Scan for the cell matching the given text and deliver its [X, Y] coordinate at center. 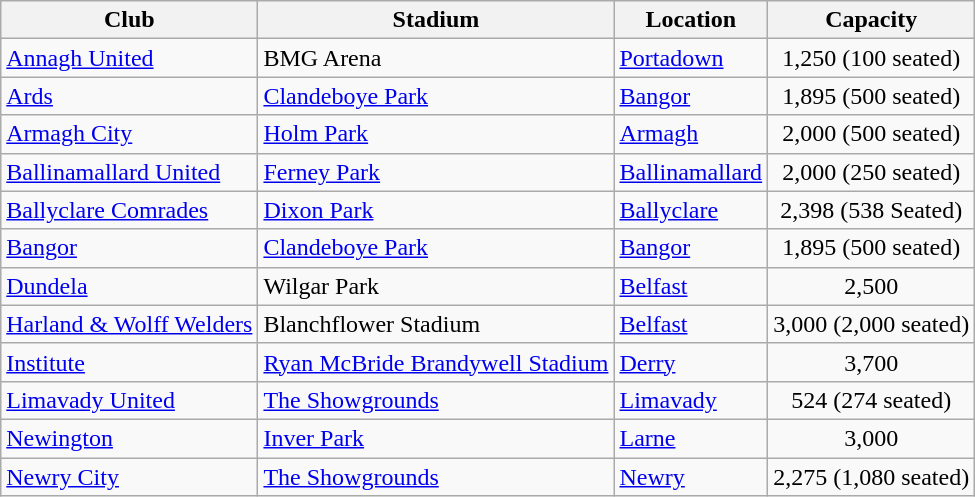
3,000 [872, 438]
524 (274 seated) [872, 400]
2,500 [872, 286]
Wilgar Park [436, 286]
2,000 (500 seated) [872, 134]
Newry [691, 477]
BMG Arena [436, 58]
Derry [691, 362]
1,250 (100 seated) [872, 58]
Club [130, 20]
Ballyclare [691, 210]
Institute [130, 362]
Ryan McBride Brandywell Stadium [436, 362]
Dixon Park [436, 210]
Annagh United [130, 58]
Armagh [691, 134]
2,398 (538 Seated) [872, 210]
Holm Park [436, 134]
Ballinamallard United [130, 172]
Ards [130, 96]
Limavady United [130, 400]
3,000 (2,000 seated) [872, 324]
Ballyclare Comrades [130, 210]
Capacity [872, 20]
Larne [691, 438]
Inver Park [436, 438]
Limavady [691, 400]
3,700 [872, 362]
Newington [130, 438]
Ferney Park [436, 172]
Blanchflower Stadium [436, 324]
Dundela [130, 286]
2,275 (1,080 seated) [872, 477]
Newry City [130, 477]
Armagh City [130, 134]
Harland & Wolff Welders [130, 324]
Ballinamallard [691, 172]
2,000 (250 seated) [872, 172]
Portadown [691, 58]
Location [691, 20]
Stadium [436, 20]
